Detect which cell encompasses the target text, then output its [X, Y] center coordinate. 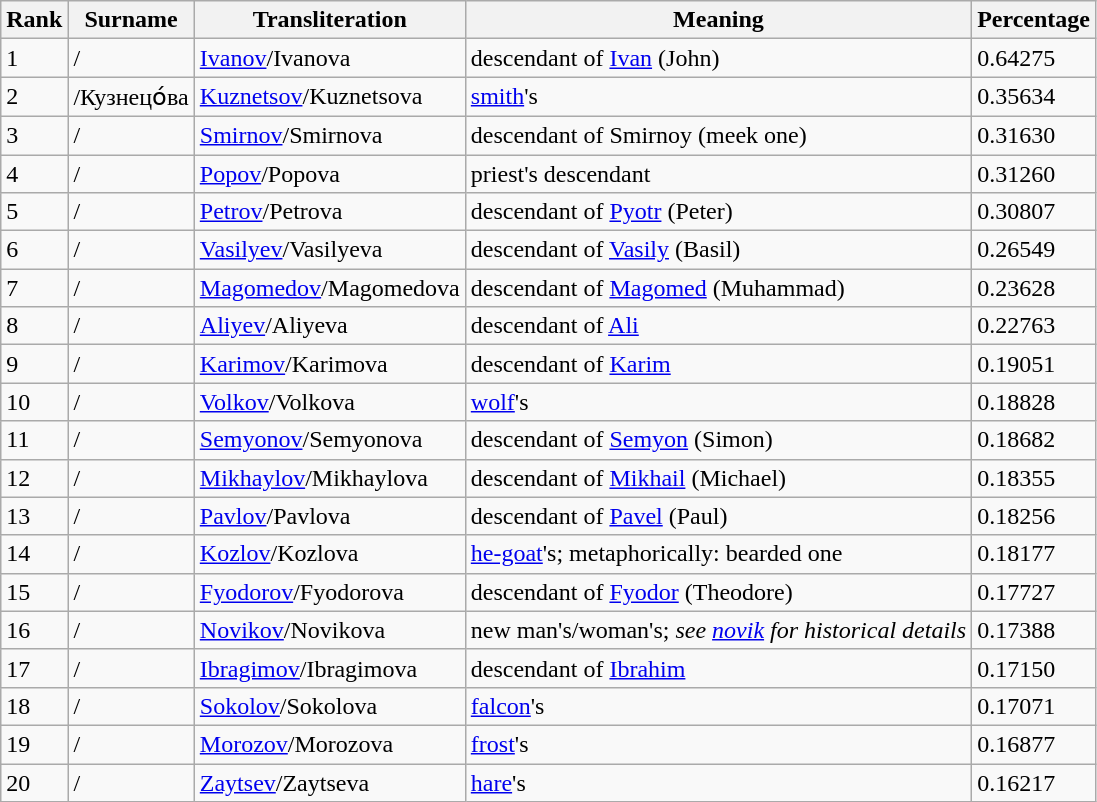
0.18828 [1034, 402]
17 [34, 668]
0.17388 [1034, 630]
descendant of Pyotr (Peter) [718, 212]
Popov/Popova [330, 173]
Morozov/Morozova [330, 744]
smith's [718, 97]
hare's [718, 783]
Mikhaylov/Mikhaylova [330, 478]
Surname [131, 20]
Kozlov/Kozlova [330, 554]
9 [34, 364]
Petrov/Petrova [330, 212]
0.18256 [1034, 516]
0.16877 [1034, 744]
Ibragimov/Ibragimova [330, 668]
Novikov/Novikova [330, 630]
new man's/woman's; see novik for historical details [718, 630]
Smirnov/Smirnova [330, 135]
5 [34, 212]
falcon's [718, 706]
frost's [718, 744]
3 [34, 135]
Sokolov/Sokolova [330, 706]
11 [34, 440]
descendant of Pavel (Paul) [718, 516]
Karimov/Karimova [330, 364]
0.19051 [1034, 364]
0.17071 [1034, 706]
0.23628 [1034, 288]
0.26549 [1034, 250]
15 [34, 592]
0.22763 [1034, 326]
descendant of Fyodor (Theodore) [718, 592]
16 [34, 630]
he-goat's; metaphorically: bearded one [718, 554]
0.16217 [1034, 783]
/Кузнецо́ва [131, 97]
descendant of Karim [718, 364]
Vasilyev/Vasilyeva [330, 250]
descendant of Magomed (Muhammad) [718, 288]
Ivanov/Ivanova [330, 58]
descendant of Ivan (John) [718, 58]
descendant of Ibrahim [718, 668]
Transliteration [330, 20]
4 [34, 173]
Rank [34, 20]
0.18177 [1034, 554]
10 [34, 402]
12 [34, 478]
6 [34, 250]
8 [34, 326]
Semyonov/Semyonova [330, 440]
descendant of Vasily (Basil) [718, 250]
wolf's [718, 402]
0.35634 [1034, 97]
0.30807 [1034, 212]
descendant of Semyon (Simon) [718, 440]
7 [34, 288]
descendant of Ali [718, 326]
descendant of Smirnoy (meek one) [718, 135]
priest's descendant [718, 173]
14 [34, 554]
descendant of Mikhail (Michael) [718, 478]
0.31630 [1034, 135]
Percentage [1034, 20]
Magomedov/Magomedova [330, 288]
20 [34, 783]
18 [34, 706]
Meaning [718, 20]
13 [34, 516]
Kuznetsov/Kuznetsova [330, 97]
0.31260 [1034, 173]
Zaytsev/Zaytseva [330, 783]
Volkov/Volkova [330, 402]
Pavlov/Pavlova [330, 516]
0.64275 [1034, 58]
Aliyev/Aliyeva [330, 326]
0.17727 [1034, 592]
0.17150 [1034, 668]
2 [34, 97]
0.18682 [1034, 440]
1 [34, 58]
0.18355 [1034, 478]
19 [34, 744]
Fyodorov/Fyodorova [330, 592]
